From the cell containing the given text, extract its center point as (X, Y) coordinate. 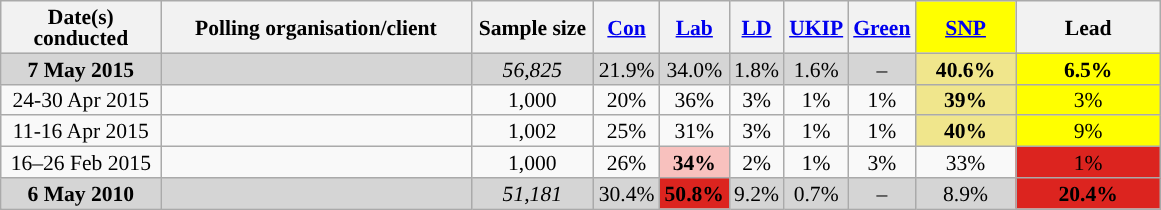
6.5% (1088, 68)
26% (627, 162)
Date(s)conducted (81, 27)
56,825 (532, 68)
Con (627, 27)
9.2% (756, 194)
34.0% (694, 68)
36% (694, 100)
2% (756, 162)
40% (965, 132)
21.9% (627, 68)
1.6% (816, 68)
34% (694, 162)
40.6% (965, 68)
50.8% (694, 194)
Lead (1088, 27)
20% (627, 100)
33% (965, 162)
51,181 (532, 194)
6 May 2010 (81, 194)
0.7% (816, 194)
Polling organisation/client (316, 27)
39% (965, 100)
24-30 Apr 2015 (81, 100)
Sample size (532, 27)
16–26 Feb 2015 (81, 162)
Lab (694, 27)
30.4% (627, 194)
8.9% (965, 194)
9% (1088, 132)
SNP (965, 27)
20.4% (1088, 194)
25% (627, 132)
1,002 (532, 132)
11-16 Apr 2015 (81, 132)
Green (882, 27)
LD (756, 27)
7 May 2015 (81, 68)
31% (694, 132)
UKIP (816, 27)
1.8% (756, 68)
